Locate the cell with the specified text and output its [x, y] center coordinate. 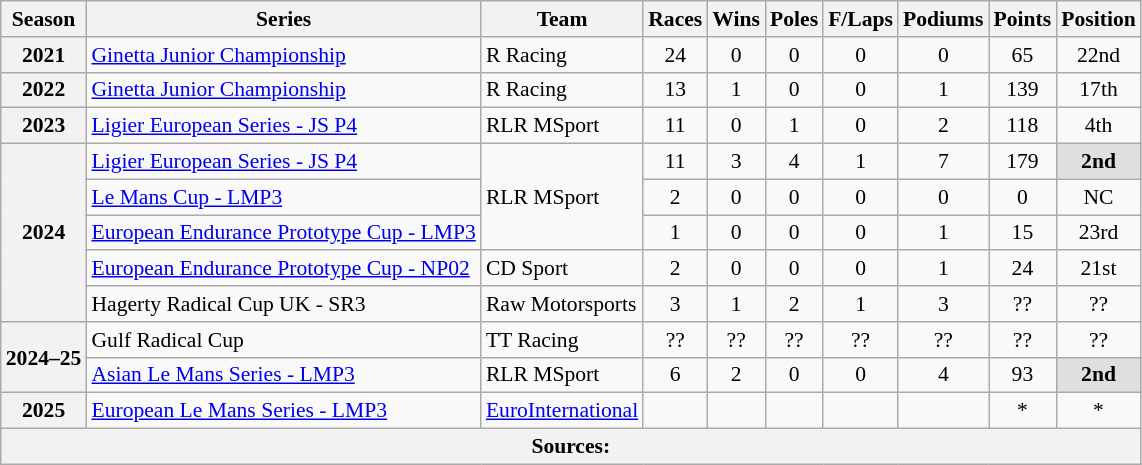
Wins [736, 19]
Raw Motorsports [562, 304]
23rd [1098, 233]
European Endurance Prototype Cup - NP02 [283, 269]
118 [1023, 126]
CD Sport [562, 269]
Series [283, 19]
2022 [44, 90]
European Le Mans Series - LMP3 [283, 411]
65 [1023, 55]
2025 [44, 411]
22nd [1098, 55]
EuroInternational [562, 411]
13 [675, 90]
Team [562, 19]
17th [1098, 90]
2024 [44, 233]
TT Racing [562, 340]
Points [1023, 19]
179 [1023, 162]
Season [44, 19]
2023 [44, 126]
Podiums [944, 19]
139 [1023, 90]
2024–25 [44, 358]
6 [675, 375]
F/Laps [860, 19]
NC [1098, 197]
Gulf Radical Cup [283, 340]
15 [1023, 233]
93 [1023, 375]
Sources: [571, 447]
2021 [44, 55]
Races [675, 19]
Le Mans Cup - LMP3 [283, 197]
Poles [794, 19]
7 [944, 162]
Asian Le Mans Series - LMP3 [283, 375]
Position [1098, 19]
4th [1098, 126]
European Endurance Prototype Cup - LMP3 [283, 233]
Hagerty Radical Cup UK - SR3 [283, 304]
21st [1098, 269]
